Provide the [x, y] coordinate of the cell's center where the given text is located.  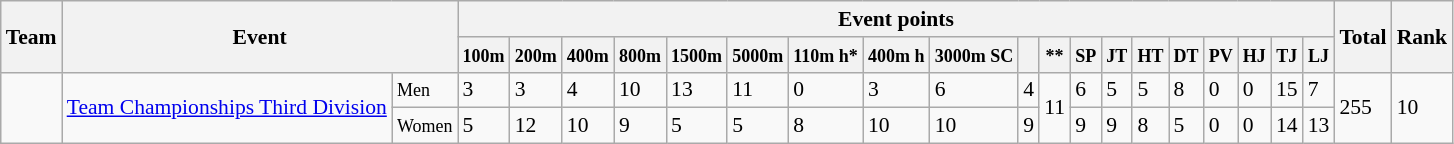
SP [1086, 55]
800m [640, 55]
5000m [758, 55]
400m h [896, 55]
400m [588, 55]
1500m [696, 55]
HJ [1254, 55]
14 [1287, 126]
DT [1186, 55]
7 [1319, 90]
15 [1287, 90]
Rank [1422, 36]
3000m SC [974, 55]
110m h* [826, 55]
LJ [1319, 55]
Event [260, 36]
Men [425, 90]
JT [1116, 55]
HT [1150, 55]
Women [425, 126]
** [1054, 55]
PV [1221, 55]
200m [536, 55]
12 [536, 126]
100m [484, 55]
Team Championships Third Division [227, 108]
255 [1362, 108]
Event points [896, 19]
Total [1362, 36]
TJ [1287, 55]
Team [32, 36]
